Scan for the cell matching the given text and deliver its [X, Y] coordinate at center. 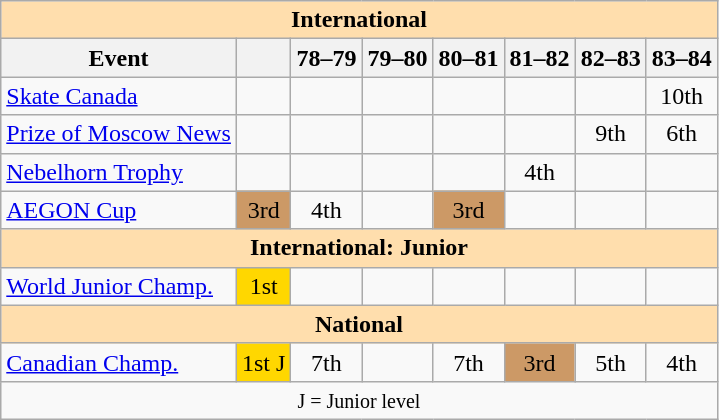
Event [119, 58]
1st J [263, 362]
78–79 [326, 58]
Canadian Champ. [119, 362]
5th [610, 362]
International [359, 20]
International: Junior [359, 248]
National [359, 324]
6th [682, 134]
82–83 [610, 58]
AEGON Cup [119, 210]
Nebelhorn Trophy [119, 172]
83–84 [682, 58]
80–81 [468, 58]
10th [682, 96]
9th [610, 134]
World Junior Champ. [119, 286]
Prize of Moscow News [119, 134]
81–82 [540, 58]
1st [263, 286]
Skate Canada [119, 96]
J = Junior level [359, 400]
79–80 [398, 58]
